Return the [X, Y] coordinate for the center point of the cell that contains the specified text.  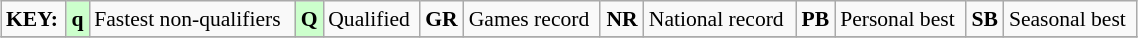
Games record [532, 19]
q [78, 19]
Q [309, 19]
Seasonal best [1070, 19]
NR [622, 19]
Personal best [900, 19]
Qualified [371, 19]
KEY: [34, 19]
SB [985, 19]
PB [816, 19]
National record [720, 19]
GR [442, 19]
Fastest non-qualifiers [192, 19]
